Scan for the cell matching the given text and deliver its [x, y] coordinate at center. 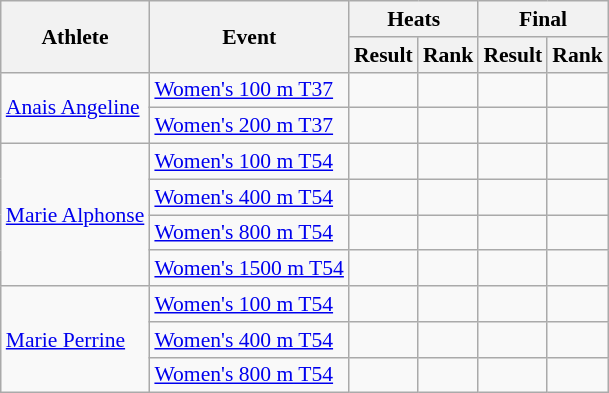
Anais Angeline [76, 108]
Women's 100 m T37 [249, 90]
Women's 200 m T37 [249, 126]
Final [542, 19]
Women's 1500 m T54 [249, 269]
Marie Perrine [76, 340]
Heats [414, 19]
Event [249, 36]
Athlete [76, 36]
Marie Alphonse [76, 215]
